Determine the [X, Y] coordinate at the center of the cell enclosing the given text.  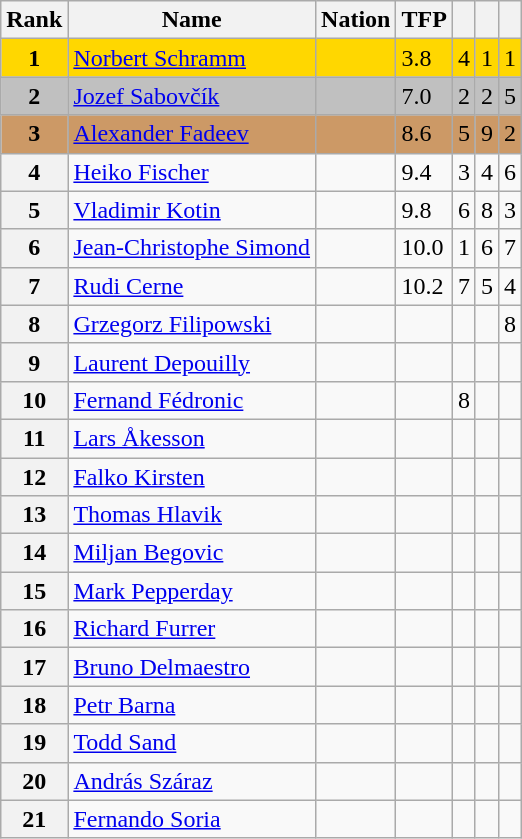
21 [34, 819]
12 [34, 477]
Richard Furrer [192, 629]
Lars Åkesson [192, 438]
Fernando Soria [192, 819]
Rudi Cerne [192, 286]
20 [34, 781]
András Száraz [192, 781]
8.6 [424, 134]
Jozef Sabovčík [192, 96]
Alexander Fadeev [192, 134]
16 [34, 629]
13 [34, 515]
Miljan Begovic [192, 553]
Mark Pepperday [192, 591]
Rank [34, 20]
Nation [356, 20]
10.0 [424, 248]
7.0 [424, 96]
15 [34, 591]
Bruno Delmaestro [192, 667]
10.2 [424, 286]
11 [34, 438]
Jean-Christophe Simond [192, 248]
17 [34, 667]
Norbert Schramm [192, 58]
10 [34, 400]
TFP [424, 20]
18 [34, 705]
Heiko Fischer [192, 172]
Petr Barna [192, 705]
3.8 [424, 58]
9.4 [424, 172]
Todd Sand [192, 743]
9.8 [424, 210]
Name [192, 20]
Falko Kirsten [192, 477]
Laurent Depouilly [192, 362]
14 [34, 553]
Thomas Hlavik [192, 515]
Vladimir Kotin [192, 210]
Fernand Fédronic [192, 400]
Grzegorz Filipowski [192, 324]
19 [34, 743]
